Detect which cell encompasses the target text, then output its (x, y) center coordinate. 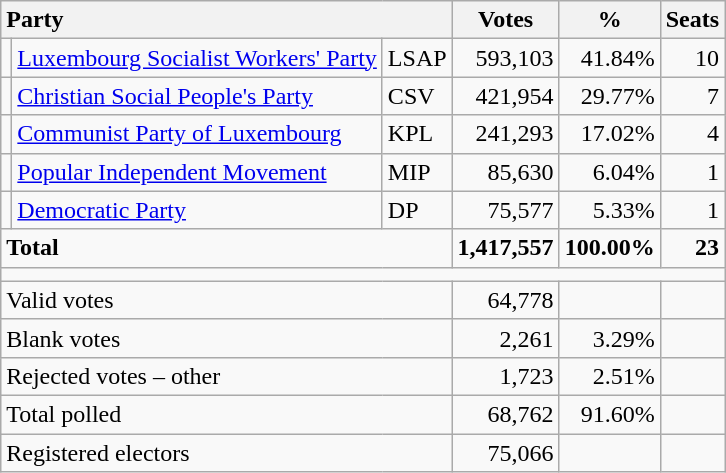
Party (226, 20)
CSV (417, 96)
LSAP (417, 58)
91.60% (610, 414)
7 (692, 96)
KPL (417, 134)
29.77% (610, 96)
Democratic Party (198, 210)
75,066 (506, 453)
Luxembourg Socialist Workers' Party (198, 58)
4 (692, 134)
3.29% (610, 338)
2.51% (610, 376)
23 (692, 248)
6.04% (610, 172)
64,778 (506, 300)
Total (226, 248)
421,954 (506, 96)
41.84% (610, 58)
DP (417, 210)
Communist Party of Luxembourg (198, 134)
100.00% (610, 248)
17.02% (610, 134)
10 (692, 58)
Seats (692, 20)
Total polled (226, 414)
% (610, 20)
241,293 (506, 134)
2,261 (506, 338)
5.33% (610, 210)
1,417,557 (506, 248)
68,762 (506, 414)
Popular Independent Movement (198, 172)
Valid votes (226, 300)
Registered electors (226, 453)
Votes (506, 20)
MIP (417, 172)
Blank votes (226, 338)
85,630 (506, 172)
75,577 (506, 210)
Christian Social People's Party (198, 96)
Rejected votes – other (226, 376)
1,723 (506, 376)
593,103 (506, 58)
